Return the [x, y] coordinate for the center point of the cell that contains the specified text.  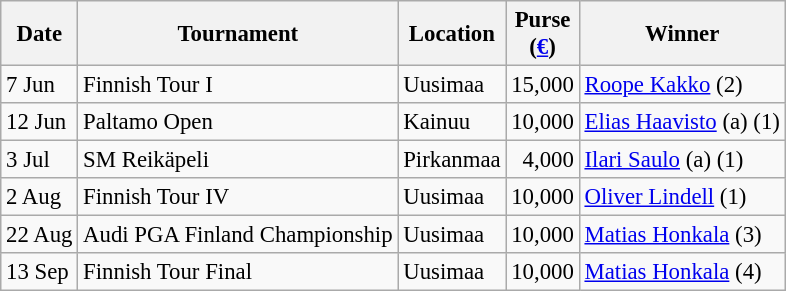
12 Jun [40, 122]
15,000 [542, 85]
3 Jul [40, 160]
Finnish Tour IV [238, 197]
Purse(€) [542, 34]
22 Aug [40, 235]
Kainuu [452, 122]
4,000 [542, 160]
2 Aug [40, 197]
Matias Honkala (3) [682, 235]
Paltamo Open [238, 122]
Pirkanmaa [452, 160]
Ilari Saulo (a) (1) [682, 160]
Roope Kakko (2) [682, 85]
Elias Haavisto (a) (1) [682, 122]
Date [40, 34]
Audi PGA Finland Championship [238, 235]
Winner [682, 34]
Location [452, 34]
Finnish Tour I [238, 85]
SM Reikäpeli [238, 160]
7 Jun [40, 85]
Oliver Lindell (1) [682, 197]
Tournament [238, 34]
